Extract the (X, Y) coordinate from the center of the cell holding the provided text.  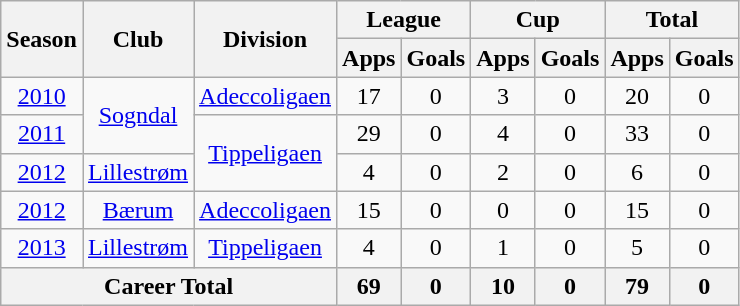
Division (266, 39)
69 (369, 286)
29 (369, 134)
Season (42, 39)
Sogndal (138, 115)
20 (637, 96)
2 (503, 172)
3 (503, 96)
17 (369, 96)
6 (637, 172)
5 (637, 248)
Club (138, 39)
2013 (42, 248)
10 (503, 286)
League (404, 20)
Total (672, 20)
79 (637, 286)
2010 (42, 96)
33 (637, 134)
Cup (538, 20)
2011 (42, 134)
1 (503, 248)
Bærum (138, 210)
Career Total (169, 286)
